Pinpoint the cell where the given text exists, returning its [x, y] midpoint coordinate. 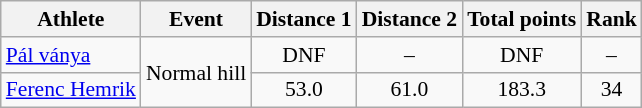
Total points [522, 19]
Event [196, 19]
Normal hill [196, 72]
34 [612, 90]
Distance 1 [304, 19]
Distance 2 [410, 19]
61.0 [410, 90]
53.0 [304, 90]
Athlete [71, 19]
Rank [612, 19]
Pál ványa [71, 55]
183.3 [522, 90]
Ferenc Hemrik [71, 90]
